Pinpoint the cell where the given text exists, returning its (X, Y) midpoint coordinate. 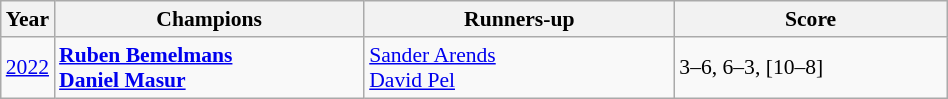
Runners-up (519, 19)
3–6, 6–3, [10–8] (810, 68)
Sander Arends David Pel (519, 68)
Year (28, 19)
2022 (28, 68)
Champions (209, 19)
Score (810, 19)
Ruben Bemelmans Daniel Masur (209, 68)
